Capture the cell that displays the provided text and extract its (X, Y) central coordinate. 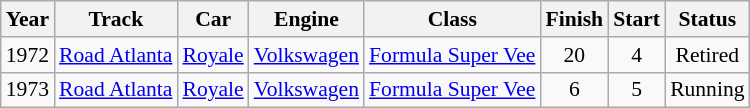
Retired (707, 55)
6 (574, 90)
Running (707, 90)
20 (574, 55)
Status (707, 19)
Track (116, 19)
Start (636, 19)
Finish (574, 19)
4 (636, 55)
Car (212, 19)
Engine (306, 19)
1973 (28, 90)
Year (28, 19)
1972 (28, 55)
Class (452, 19)
5 (636, 90)
